Extract the (X, Y) coordinate from the center of the cell holding the provided text.  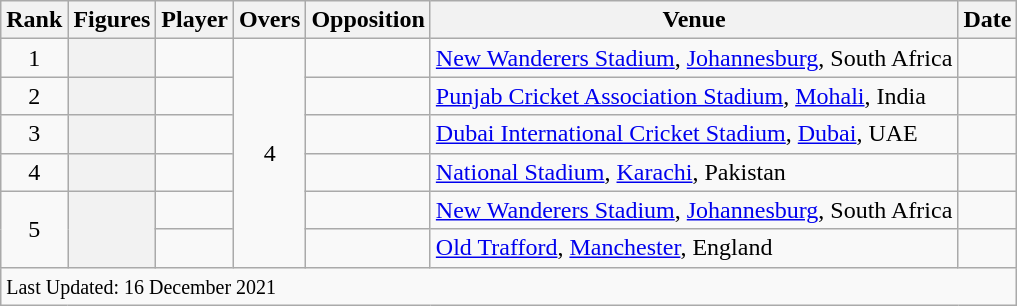
3 (34, 134)
Venue (694, 20)
Rank (34, 20)
National Stadium, Karachi, Pakistan (694, 172)
Last Updated: 16 December 2021 (509, 286)
Opposition (368, 20)
Punjab Cricket Association Stadium, Mohali, India (694, 96)
Player (195, 20)
5 (34, 229)
Date (988, 20)
2 (34, 96)
Overs (270, 20)
Dubai International Cricket Stadium, Dubai, UAE (694, 134)
Figures (112, 20)
1 (34, 58)
Old Trafford, Manchester, England (694, 248)
